Search for the cell housing the specified text and yield its [x, y] center coordinate. 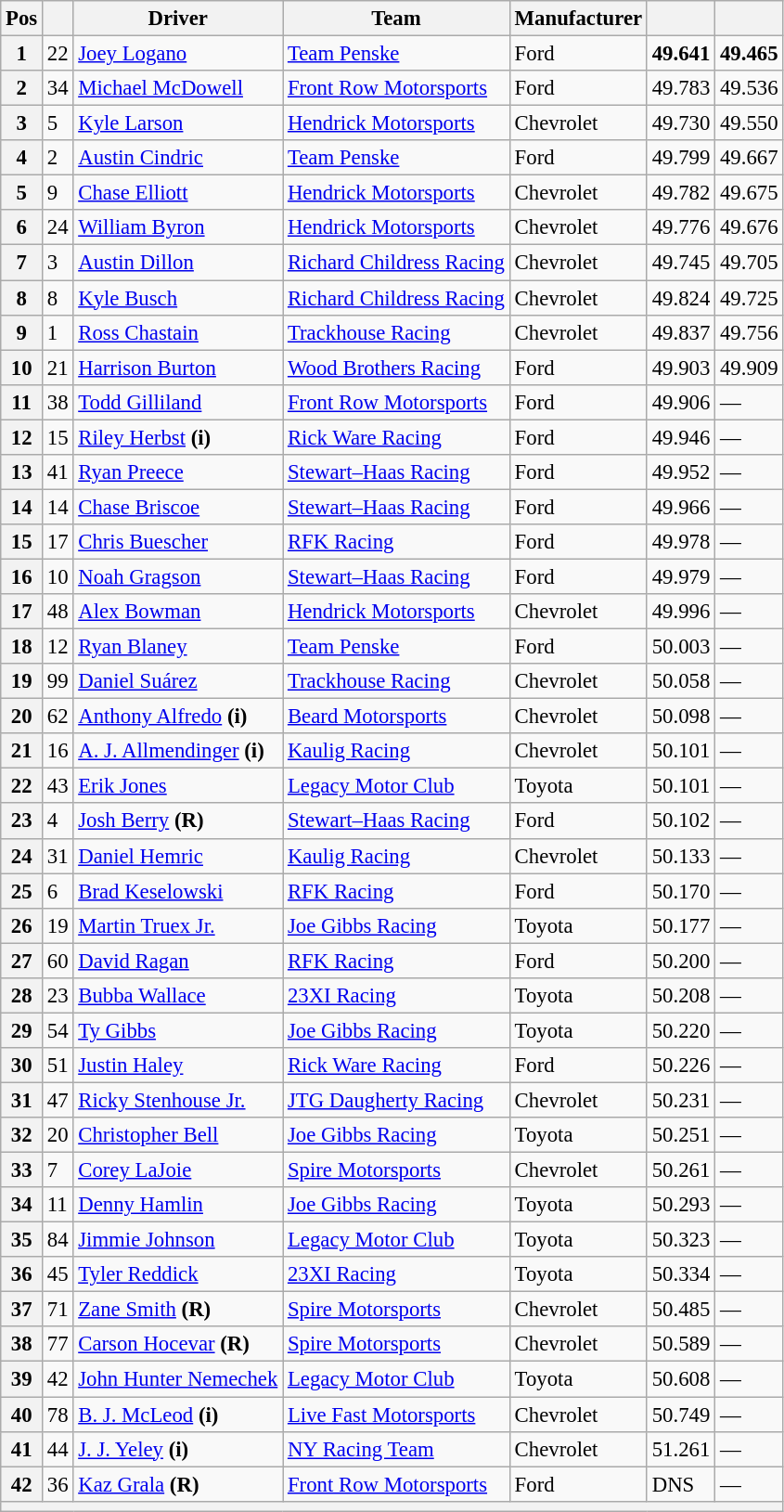
Joey Logano [178, 54]
51.261 [681, 1449]
32 [22, 1135]
50.608 [681, 1379]
Christopher Bell [178, 1135]
50.098 [681, 717]
49.783 [681, 88]
Ty Gibbs [178, 1030]
Michael McDowell [178, 88]
49.675 [750, 193]
60 [58, 961]
37 [22, 1310]
50.749 [681, 1415]
50.261 [681, 1170]
49.641 [681, 54]
49.837 [681, 332]
Justin Haley [178, 1066]
Riley Herbst (i) [178, 437]
49.667 [750, 158]
Todd Gilliland [178, 402]
Austin Dillon [178, 263]
62 [58, 717]
50.589 [681, 1345]
50.200 [681, 961]
30 [22, 1066]
26 [22, 925]
Kaz Grala (R) [178, 1484]
Live Fast Motorsports [397, 1415]
David Ragan [178, 961]
84 [58, 1240]
50.133 [681, 856]
A. J. Allmendinger (i) [178, 751]
Zane Smith (R) [178, 1310]
Chase Briscoe [178, 507]
50.334 [681, 1274]
Carson Hocevar (R) [178, 1345]
JTG Daugherty Racing [397, 1100]
50.170 [681, 891]
Chris Buescher [178, 542]
J. J. Yeley (i) [178, 1449]
Ryan Blaney [178, 647]
50.231 [681, 1100]
49.799 [681, 158]
13 [22, 472]
49.824 [681, 298]
Jimmie Johnson [178, 1240]
50.251 [681, 1135]
47 [58, 1100]
50.102 [681, 821]
Austin Cindric [178, 158]
B. J. McLeod (i) [178, 1415]
49.952 [681, 472]
49.903 [681, 368]
50.485 [681, 1310]
44 [58, 1449]
John Hunter Nemechek [178, 1379]
49.705 [750, 263]
39 [22, 1379]
Kyle Larson [178, 123]
Daniel Hemric [178, 856]
49.550 [750, 123]
18 [22, 647]
Ricky Stenhouse Jr. [178, 1100]
50.058 [681, 681]
49.978 [681, 542]
54 [58, 1030]
Chase Elliott [178, 193]
49.946 [681, 437]
Pos [22, 19]
Ryan Preece [178, 472]
Noah Gragson [178, 576]
Beard Motorsports [397, 717]
48 [58, 612]
49.782 [681, 193]
Driver [178, 19]
49.979 [681, 576]
Brad Keselowski [178, 891]
Tyler Reddick [178, 1274]
43 [58, 786]
77 [58, 1345]
28 [22, 996]
99 [58, 681]
40 [22, 1415]
50.177 [681, 925]
Josh Berry (R) [178, 821]
Wood Brothers Racing [397, 368]
49.745 [681, 263]
50.323 [681, 1240]
50.293 [681, 1205]
49.906 [681, 402]
Alex Bowman [178, 612]
49.730 [681, 123]
50.003 [681, 647]
27 [22, 961]
49.536 [750, 88]
50.226 [681, 1066]
49.676 [750, 227]
Harrison Burton [178, 368]
25 [22, 891]
Kyle Busch [178, 298]
49.909 [750, 368]
49.756 [750, 332]
45 [58, 1274]
Corey LaJoie [178, 1170]
DNS [681, 1484]
29 [22, 1030]
50.220 [681, 1030]
50.208 [681, 996]
NY Racing Team [397, 1449]
51 [58, 1066]
49.966 [681, 507]
Manufacturer [578, 19]
49.465 [750, 54]
Martin Truex Jr. [178, 925]
Ross Chastain [178, 332]
49.996 [681, 612]
Denny Hamlin [178, 1205]
William Byron [178, 227]
Daniel Suárez [178, 681]
Bubba Wallace [178, 996]
49.725 [750, 298]
Anthony Alfredo (i) [178, 717]
78 [58, 1415]
33 [22, 1170]
Team [397, 19]
Erik Jones [178, 786]
35 [22, 1240]
71 [58, 1310]
49.776 [681, 227]
